Scan for the cell matching the given text and deliver its (X, Y) coordinate at center. 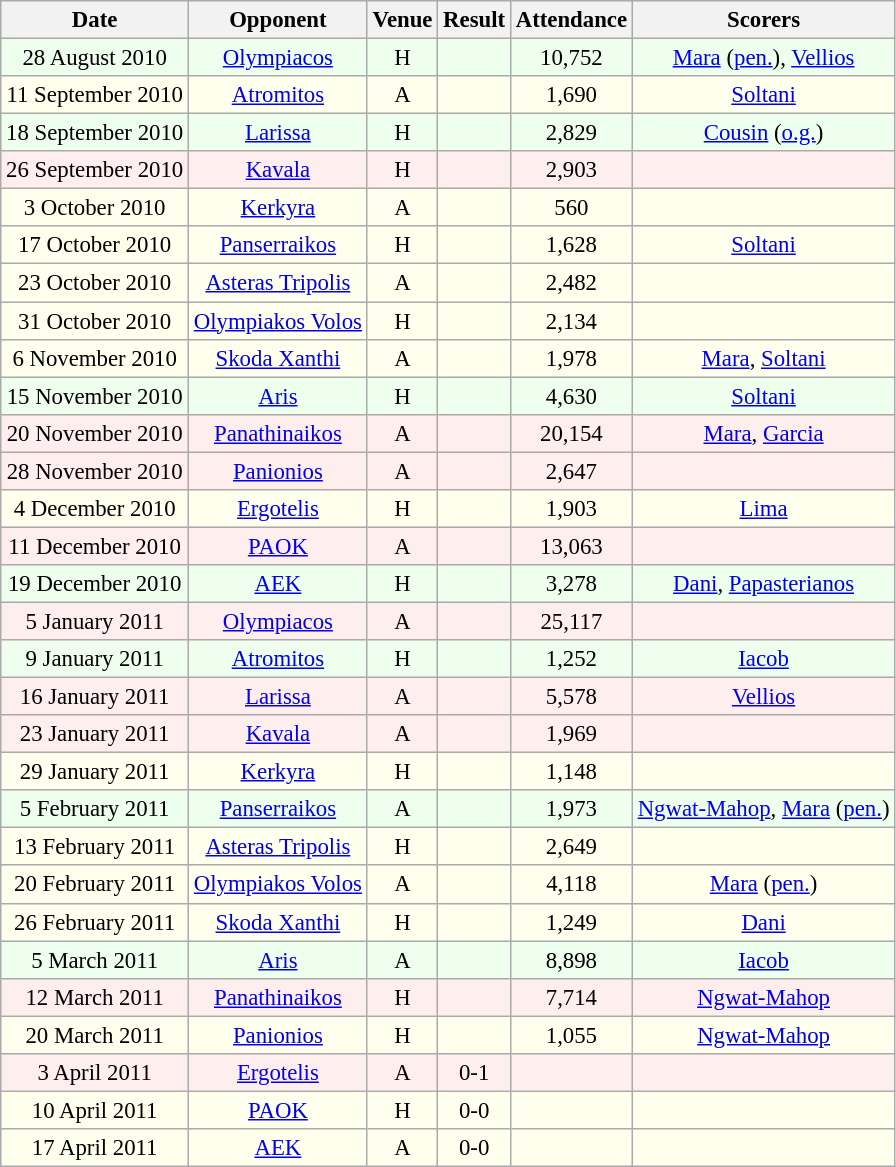
560 (571, 208)
Venue (402, 20)
2,903 (571, 170)
Vellios (763, 697)
Date (95, 20)
2,647 (571, 471)
Result (474, 20)
3 April 2011 (95, 1073)
17 October 2010 (95, 245)
1,969 (571, 734)
Mara (pen.), Vellios (763, 58)
3,278 (571, 584)
Scorers (763, 20)
12 March 2011 (95, 997)
18 September 2010 (95, 133)
26 February 2011 (95, 922)
31 October 2010 (95, 321)
20 March 2011 (95, 1035)
5 January 2011 (95, 621)
4,630 (571, 396)
Mara, Garcia (763, 433)
Mara, Soltani (763, 358)
4 December 2010 (95, 509)
1,628 (571, 245)
5,578 (571, 697)
Ngwat-Mahop, Mara (pen.) (763, 809)
1,148 (571, 772)
2,482 (571, 283)
Attendance (571, 20)
28 August 2010 (95, 58)
8,898 (571, 960)
13,063 (571, 546)
17 April 2011 (95, 1148)
Dani, Papasterianos (763, 584)
16 January 2011 (95, 697)
Mara (pen.) (763, 885)
1,055 (571, 1035)
4,118 (571, 885)
1,690 (571, 95)
29 January 2011 (95, 772)
1,973 (571, 809)
2,829 (571, 133)
23 January 2011 (95, 734)
1,903 (571, 509)
5 February 2011 (95, 809)
20,154 (571, 433)
0-1 (474, 1073)
26 September 2010 (95, 170)
28 November 2010 (95, 471)
Opponent (278, 20)
20 November 2010 (95, 433)
1,249 (571, 922)
23 October 2010 (95, 283)
Cousin (o.g.) (763, 133)
13 February 2011 (95, 847)
1,252 (571, 659)
9 January 2011 (95, 659)
Dani (763, 922)
25,117 (571, 621)
11 December 2010 (95, 546)
11 September 2010 (95, 95)
2,134 (571, 321)
7,714 (571, 997)
10,752 (571, 58)
2,649 (571, 847)
5 March 2011 (95, 960)
10 April 2011 (95, 1110)
1,978 (571, 358)
20 February 2011 (95, 885)
15 November 2010 (95, 396)
3 October 2010 (95, 208)
19 December 2010 (95, 584)
Lima (763, 509)
6 November 2010 (95, 358)
